Provide the [X, Y] coordinate of the cell's center where the given text is located.  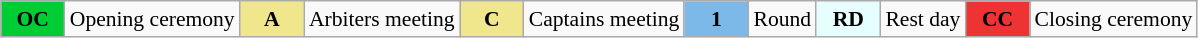
RD [848, 19]
1 [716, 19]
Closing ceremony [1114, 19]
A [272, 19]
Arbiters meeting [382, 19]
Opening ceremony [152, 19]
CC [997, 19]
Rest day [922, 19]
C [492, 19]
OC [33, 19]
Captains meeting [604, 19]
Round [783, 19]
